Detect which cell encompasses the target text, then output its [X, Y] center coordinate. 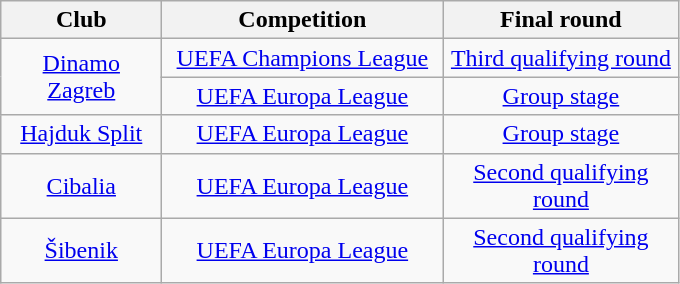
Final round [561, 20]
Cibalia [82, 186]
Hajduk Split [82, 134]
Šibenik [82, 250]
Third qualifying round [561, 58]
Competition [302, 20]
Dinamo Zagreb [82, 77]
UEFA Champions League [302, 58]
Club [82, 20]
